Search for the cell housing the specified text and yield its [x, y] center coordinate. 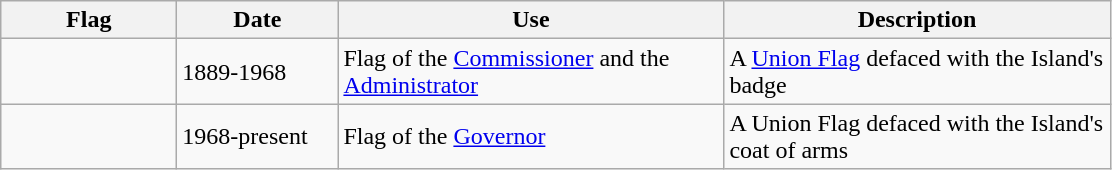
A Union Flag defaced with the Island's coat of arms [917, 136]
A Union Flag defaced with the Island's badge [917, 72]
Date [258, 20]
Flag [89, 20]
Use [531, 20]
Flag of the Commissioner and the Administrator [531, 72]
1889-1968 [258, 72]
1968-present [258, 136]
Description [917, 20]
Flag of the Governor [531, 136]
